Search for the cell housing the specified text and yield its [X, Y] center coordinate. 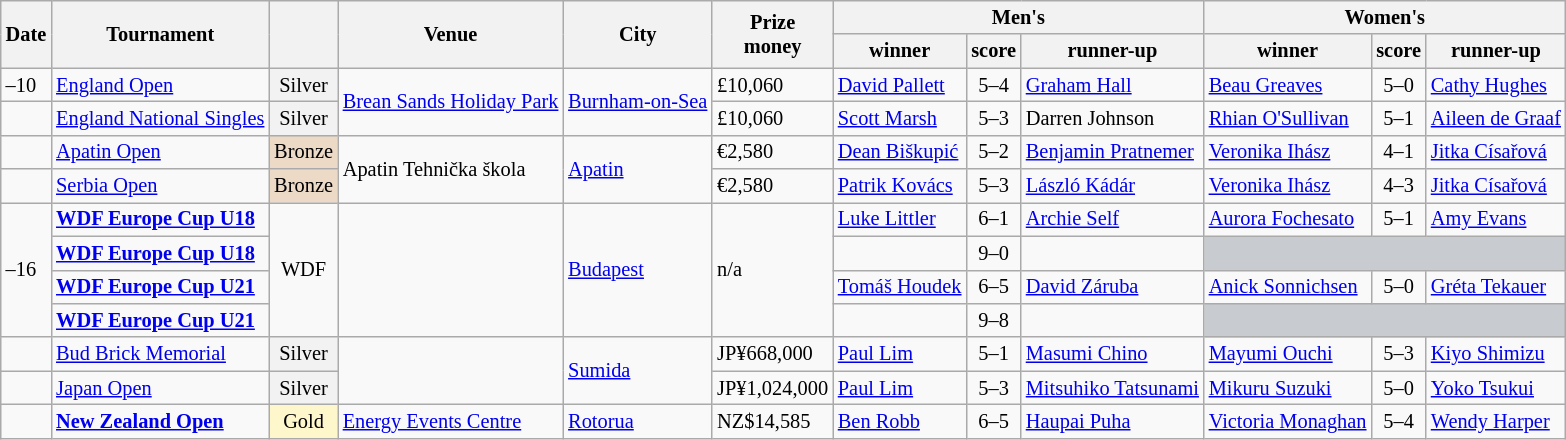
4–1 [1398, 152]
WDF [304, 270]
Apatin Tehnička škola [450, 168]
Tomáš Houdek [900, 287]
Yoko Tsukui [1496, 388]
9–8 [994, 320]
Aurora Fochesato [1288, 219]
László Kádár [1112, 186]
Masumi Chino [1112, 354]
Date [26, 34]
Budapest [638, 270]
Darren Johnson [1112, 118]
Wendy Harper [1496, 421]
Ben Robb [900, 421]
Men's [1018, 17]
Haupai Puha [1112, 421]
Gold [304, 421]
Scott Marsh [900, 118]
Apatin [638, 168]
JP¥1,024,000 [772, 388]
6–1 [994, 219]
New Zealand Open [160, 421]
Brean Sands Holiday Park [450, 102]
Anick Sonnichsen [1288, 287]
Amy Evans [1496, 219]
England National Singles [160, 118]
Mitsuhiko Tatsunami [1112, 388]
Energy Events Centre [450, 421]
NZ$14,585 [772, 421]
Women's [1385, 17]
Rotorua [638, 421]
Victoria Monaghan [1288, 421]
JP¥668,000 [772, 354]
Archie Self [1112, 219]
Dean Biškupić [900, 152]
Rhian O'Sullivan [1288, 118]
Cathy Hughes [1496, 85]
Prizemoney [772, 34]
Aileen de Graaf [1496, 118]
England Open [160, 85]
5–2 [994, 152]
Bud Brick Memorial [160, 354]
David Záruba [1112, 287]
Beau Greaves [1288, 85]
Luke Littler [900, 219]
David Pallett [900, 85]
Burnham-on-Sea [638, 102]
Apatin Open [160, 152]
Patrik Kovács [900, 186]
Tournament [160, 34]
Serbia Open [160, 186]
n/a [772, 270]
9–0 [994, 253]
Gréta Tekauer [1496, 287]
Kiyo Shimizu [1496, 354]
Benjamin Pratnemer [1112, 152]
4–3 [1398, 186]
Graham Hall [1112, 85]
–16 [26, 270]
Mayumi Ouchi [1288, 354]
Mikuru Suzuki [1288, 388]
Japan Open [160, 388]
Sumida [638, 370]
–10 [26, 85]
Venue [450, 34]
City [638, 34]
